Scan for the cell matching the given text and deliver its [x, y] coordinate at center. 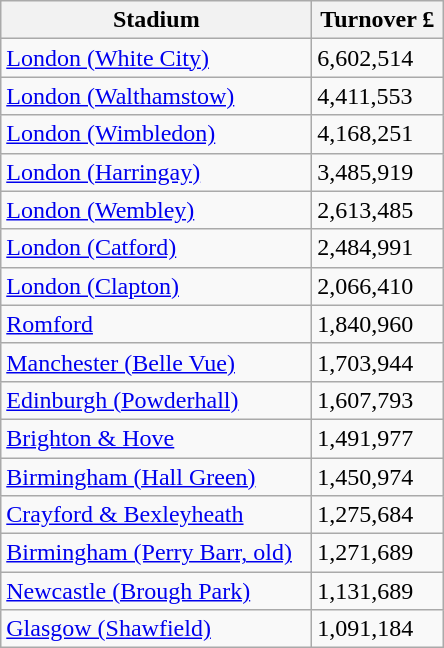
Brighton & Hove [156, 438]
Romford [156, 324]
Glasgow (Shawfield) [156, 629]
London (Harringay) [156, 172]
London (Wimbledon) [156, 134]
4,411,553 [378, 96]
1,491,977 [378, 438]
Stadium [156, 20]
London (Catford) [156, 248]
1,450,974 [378, 477]
Edinburgh (Powderhall) [156, 400]
Turnover £ [378, 20]
2,613,485 [378, 210]
2,066,410 [378, 286]
Newcastle (Brough Park) [156, 591]
London (Walthamstow) [156, 96]
1,607,793 [378, 400]
3,485,919 [378, 172]
1,703,944 [378, 362]
London (White City) [156, 58]
1,275,684 [378, 515]
London (Wembley) [156, 210]
Birmingham (Perry Barr, old) [156, 553]
1,091,184 [378, 629]
4,168,251 [378, 134]
Crayford & Bexleyheath [156, 515]
6,602,514 [378, 58]
Birmingham (Hall Green) [156, 477]
London (Clapton) [156, 286]
1,840,960 [378, 324]
Manchester (Belle Vue) [156, 362]
1,271,689 [378, 553]
2,484,991 [378, 248]
1,131,689 [378, 591]
